Detect which cell encompasses the target text, then output its [X, Y] center coordinate. 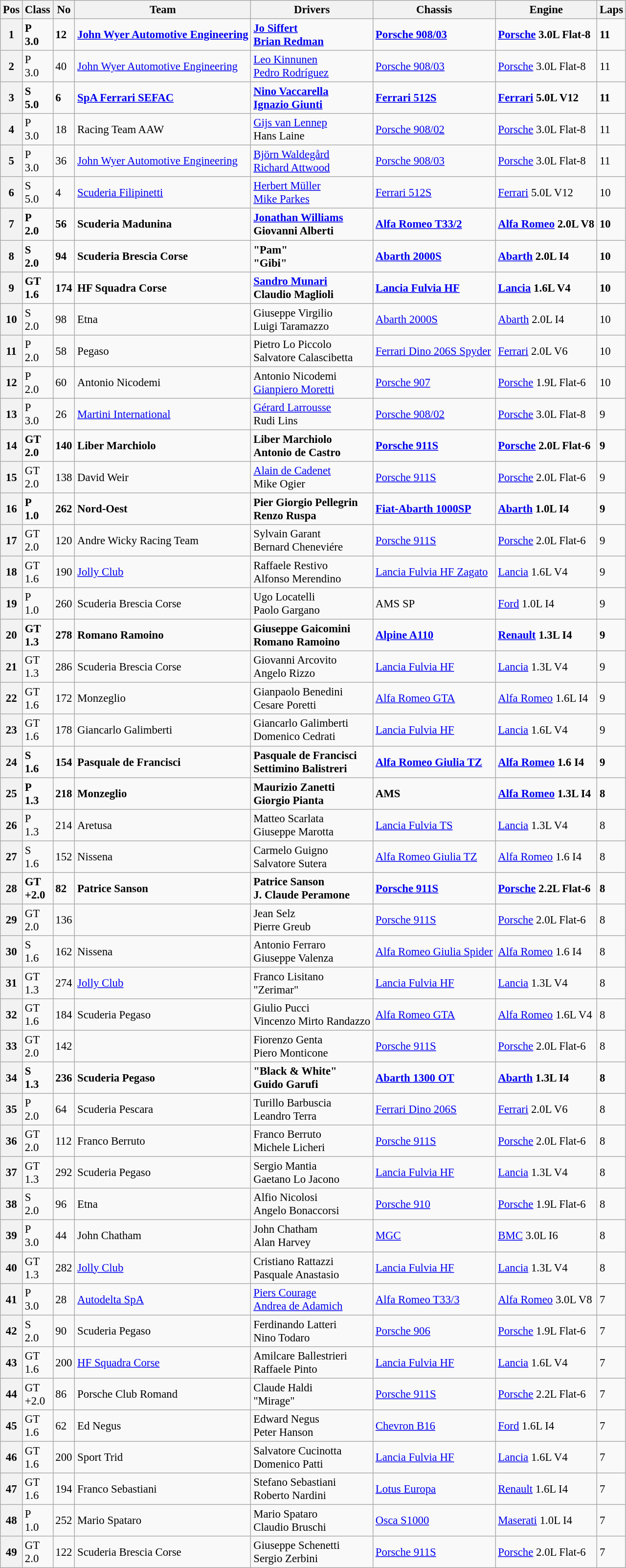
Porsche 906 [434, 1331]
62 [64, 1426]
Giancarlo Galimberti [163, 730]
Maserati 1.0L I4 [546, 1520]
214 [64, 825]
15 [12, 478]
Alain de Cadenet Mike Ogier [312, 478]
45 [12, 1426]
Osca S1000 [434, 1520]
David Weir [163, 478]
Chassis [434, 10]
Franco Berruto [163, 1141]
Alfa Romeo 2.0L V8 [546, 224]
Herbert Müller Mike Parkes [312, 193]
Gijs van Lennep Hans Laine [312, 129]
Amilcare Ballestrieri Raffaele Pinto [312, 1362]
Andre Wicky Racing Team [163, 540]
29 [12, 920]
Alpine A110 [434, 635]
Franco Sebastiani [163, 1489]
Cristiano Rattazzi Pasquale Anastasio [312, 1268]
Sandro Munari Claudio Maglioli [312, 288]
Giovanni Arcovito Angelo Rizzo [312, 667]
Jonathan Williams Giovanni Alberti [312, 224]
MGC [434, 1236]
5 [12, 161]
Renault 1.6L I4 [546, 1489]
32 [12, 1015]
Pier Giorgio Pellegrin Renzo Ruspa [312, 509]
Ford 1.6L I4 [546, 1426]
Alfa Romeo 1.3L I4 [546, 794]
162 [64, 951]
23 [12, 730]
94 [64, 256]
178 [64, 730]
Alfa Romeo 1.6L V4 [546, 1015]
20 [12, 635]
Ugo Locatelli Paolo Gargano [312, 604]
43 [12, 1362]
154 [64, 761]
BMC 3.0L I6 [546, 1236]
Giuseppe Gaicomini Romano Ramoino [312, 635]
John Chatham [163, 1236]
Giulio Pucci Vincenzo Mirto Randazzo [312, 1015]
Ferrari Dino 206S [434, 1110]
Antonio Nicodemi Gianpiero Moretti [312, 383]
25 [12, 794]
41 [12, 1299]
Piers Courage Andrea de Adamich [312, 1299]
35 [12, 1110]
Patrice Sanson [163, 889]
Romano Ramoino [163, 635]
60 [64, 383]
Claude Haldi "Mirage" [312, 1394]
190 [64, 573]
38 [12, 1204]
Giuseppe Schenetti Sergio Zerbini [312, 1552]
Antonio Ferraro Giuseppe Valenza [312, 951]
47 [12, 1489]
Gérard Larrousse Rudi Lins [312, 414]
Pegaso [163, 350]
Alfa Romeo T33/2 [434, 224]
37 [12, 1173]
172 [64, 699]
Pasquale de Francisci Settimino Balistreri [312, 761]
3 [12, 98]
Maurizio Zanetti Giorgio Pianta [312, 794]
AMS SP [434, 604]
Pasquale de Francisci [163, 761]
No [64, 10]
Antonio Nicodemi [163, 383]
"Black & White" Guido Garufi [312, 1078]
82 [64, 889]
Fiorenzo Genta Piero Monticone [312, 1046]
Giancarlo Galimberti Domenico Cedrati [312, 730]
286 [64, 667]
252 [64, 1520]
138 [64, 478]
"Pam" "Gibi" [312, 256]
90 [64, 1331]
Gianpaolo Benedini Cesare Poretti [312, 699]
Sergio Mantia Gaetano Lo Jacono [312, 1173]
Renault 1.3L I4 [546, 635]
Porsche Club Romand [163, 1394]
Alfa Romeo 1.6L I4 [546, 699]
Abarth 1300 OT [434, 1078]
96 [64, 1204]
Stefano Sebastiani Roberto Nardini [312, 1489]
Chevron B16 [434, 1426]
Fiat-Abarth 1000SP [434, 509]
Porsche 907 [434, 383]
Leo Kinnunen Pedro Rodríguez [312, 67]
Edward Negus Peter Hanson [312, 1426]
262 [64, 509]
56 [64, 224]
Mario Spataro [163, 1520]
184 [64, 1015]
S1.3 [38, 1078]
Franco Berruto Michele Licheri [312, 1141]
Alfio Nicolosi Angelo Bonaccorsi [312, 1204]
Pos [12, 10]
Jean Selz Pierre Greub [312, 920]
2 [12, 67]
48 [12, 1520]
SpA Ferrari SEFAC [163, 98]
42 [12, 1331]
218 [64, 794]
Class [38, 10]
Team [163, 10]
33 [12, 1046]
120 [64, 540]
Liber Marchiolo [163, 445]
Martini International [163, 414]
21 [12, 667]
Matteo Scarlata Giuseppe Marotta [312, 825]
Lancia Fulvia TS [434, 825]
31 [12, 983]
236 [64, 1078]
17 [12, 540]
Lancia Fulvia HF Zagato [434, 573]
292 [64, 1173]
Alfa Romeo T33/3 [434, 1299]
Raffaele Restivo Alfonso Merendino [312, 573]
46 [12, 1457]
Björn Waldegård Richard Attwood [312, 161]
140 [64, 445]
112 [64, 1141]
282 [64, 1268]
86 [64, 1394]
260 [64, 604]
98 [64, 319]
174 [64, 288]
194 [64, 1489]
Alfa Romeo Giulia Spider [434, 951]
Salvatore Cucinotta Domenico Patti [312, 1457]
Pietro Lo Piccolo Salvatore Calascibetta [312, 350]
142 [64, 1046]
49 [12, 1552]
Lotus Europa [434, 1489]
30 [12, 951]
Drivers [312, 10]
Laps [611, 10]
Giuseppe Virgilio Luigi Taramazzo [312, 319]
64 [64, 1110]
Alfa Romeo 3.0L V8 [546, 1299]
Jo Siffert Brian Redman [312, 35]
152 [64, 856]
136 [64, 920]
Patrice Sanson J. Claude Peramone [312, 889]
Racing Team AAW [163, 129]
Scuderia Pescara [163, 1110]
Sport Trid [163, 1457]
16 [12, 509]
Nino Vaccarella Ignazio Giunti [312, 98]
34 [12, 1078]
Ford 1.0L I4 [546, 604]
39 [12, 1236]
27 [12, 856]
13 [12, 414]
Autodelta SpA [163, 1299]
274 [64, 983]
14 [12, 445]
Ferdinando Latteri Nino Todaro [312, 1331]
278 [64, 635]
Engine [546, 10]
Carmelo Guigno Salvatore Sutera [312, 856]
Franco Lisitano "Zerimar" [312, 983]
Sylvain Garant Bernard Cheneviére [312, 540]
Ferrari Dino 206S Spyder [434, 350]
24 [12, 761]
Turillo Barbuscia Leandro Terra [312, 1110]
58 [64, 350]
Mario Spataro Claudio Bruschi [312, 1520]
Nord-Oest [163, 509]
19 [12, 604]
1 [12, 35]
Ed Negus [163, 1426]
122 [64, 1552]
Abarth 1.3L I4 [546, 1078]
Scuderia Madunina [163, 224]
Abarth 1.0L I4 [546, 509]
22 [12, 699]
AMS [434, 794]
Porsche 910 [434, 1204]
Scuderia Filipinetti [163, 193]
Liber Marchiolo Antonio de Castro [312, 445]
John Chatham Alan Harvey [312, 1236]
Aretusa [163, 825]
